Determine the [X, Y] coordinate at the center of the cell enclosing the given text.  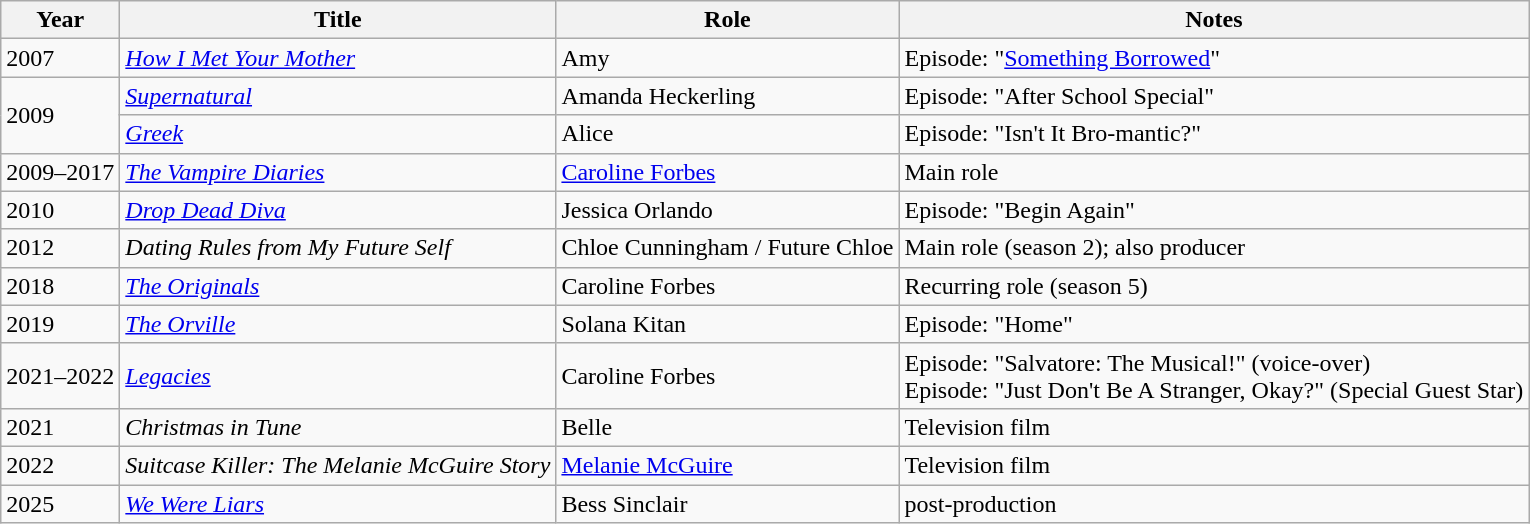
Belle [728, 427]
How I Met Your Mother [338, 58]
Suitcase Killer: The Melanie McGuire Story [338, 465]
Chloe Cunningham / Future Chloe [728, 248]
Jessica Orlando [728, 210]
2022 [60, 465]
2021–2022 [60, 376]
Episode: "After School Special" [1214, 96]
The Orville [338, 324]
2018 [60, 286]
Main role [1214, 172]
Notes [1214, 20]
We Were Liars [338, 503]
Recurring role (season 5) [1214, 286]
2019 [60, 324]
Episode: "Salvatore: The Musical!" (voice-over) Episode: "Just Don't Be A Stranger, Okay?" (Special Guest Star) [1214, 376]
2025 [60, 503]
Title [338, 20]
Supernatural [338, 96]
2010 [60, 210]
Role [728, 20]
post-production [1214, 503]
The Vampire Diaries [338, 172]
Melanie McGuire [728, 465]
2007 [60, 58]
2009 [60, 115]
Drop Dead Diva [338, 210]
Amanda Heckerling [728, 96]
Christmas in Tune [338, 427]
Greek [338, 134]
Episode: "Something Borrowed" [1214, 58]
Solana Kitan [728, 324]
Episode: "Begin Again" [1214, 210]
Alice [728, 134]
Episode: "Isn't It Bro-mantic?" [1214, 134]
Episode: "Home" [1214, 324]
Year [60, 20]
Main role (season 2); also producer [1214, 248]
Bess Sinclair [728, 503]
2021 [60, 427]
The Originals [338, 286]
2009–2017 [60, 172]
2012 [60, 248]
Dating Rules from My Future Self [338, 248]
Legacies [338, 376]
Amy [728, 58]
